Identify which cell holds the provided text, then report its [X, Y] central coordinate. 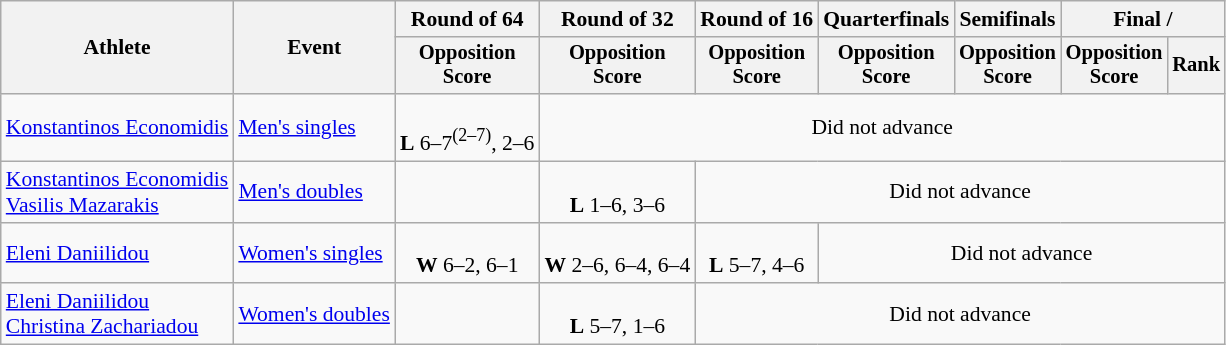
W 2–6, 6–4, 6–4 [617, 252]
Women's singles [314, 252]
Men's doubles [314, 192]
Women's doubles [314, 314]
Konstantinos Economidis [118, 128]
Quarterfinals [886, 19]
L 1–6, 3–6 [617, 192]
Athlete [118, 48]
Event [314, 48]
L 5–7, 1–6 [617, 314]
Eleni DaniilidouChristina Zachariadou [118, 314]
Round of 64 [467, 19]
Final / [1143, 19]
W 6–2, 6–1 [467, 252]
Eleni Daniilidou [118, 252]
Semifinals [1008, 19]
Round of 16 [756, 19]
Konstantinos EconomidisVasilis Mazarakis [118, 192]
Men's singles [314, 128]
L 5–7, 4–6 [756, 252]
Rank [1196, 66]
L 6–7(2–7), 2–6 [467, 128]
Round of 32 [617, 19]
